Return [x, y] of the center of cell containing provided text 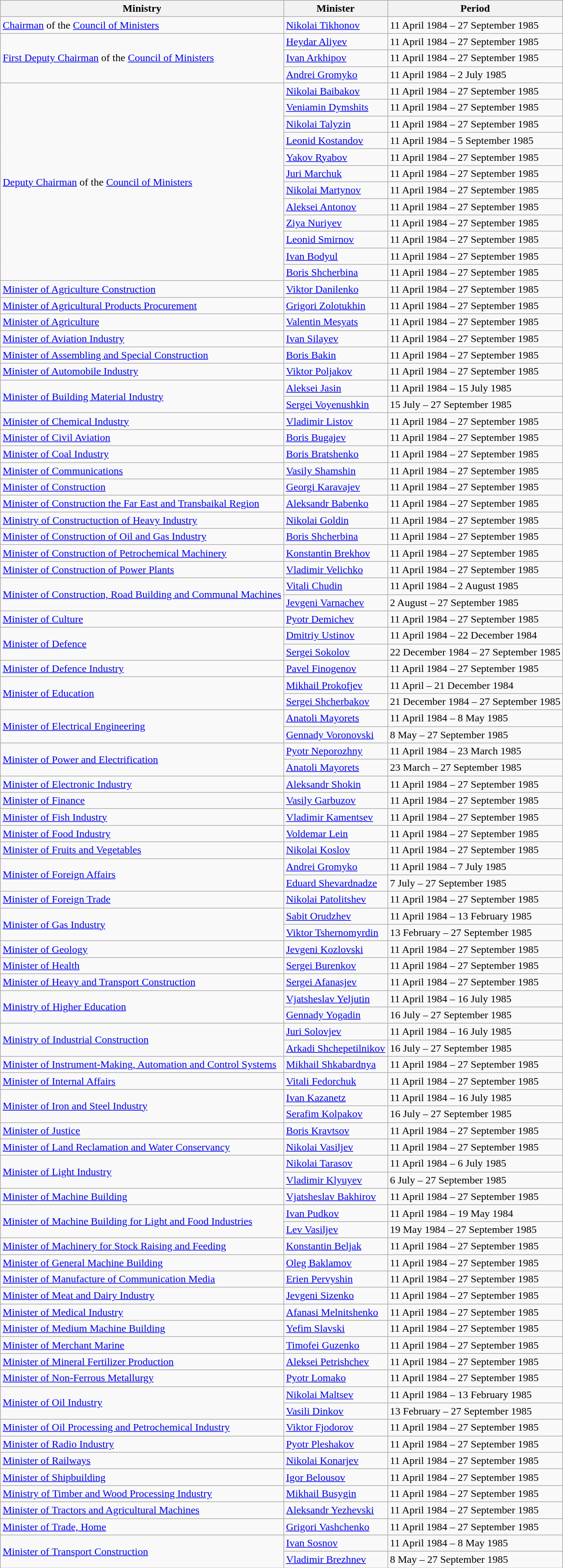
Valentin Mesyats [335, 322]
7 July – 27 September 1985 [475, 883]
Vladimir Velichko [335, 570]
Mikhail Prokofjev [335, 685]
Grigori Zolotukhin [335, 306]
Deputy Chairman of the Council of Ministers [142, 182]
Ministry of Timber and Wood Processing Industry [142, 1493]
11 April 1984 – 22 December 1984 [475, 636]
Ministry [142, 9]
Sergei Afanasjev [335, 982]
Vladimir Kamentsev [335, 817]
Minister of Culture [142, 619]
Ivan Silayev [335, 339]
Minister of Oil Processing and Petrochemical Industry [142, 1428]
First Deputy Chairman of the Council of Ministers [142, 58]
Ministry of Higher Education [142, 1007]
15 July – 27 September 1985 [475, 404]
Minister of Electrical Engineering [142, 726]
Nikolai Talyzin [335, 124]
Minister of Gas Industry [142, 924]
Boris Bratshenko [335, 454]
Boris Bugajev [335, 437]
Ivan Sosnov [335, 1543]
Juri Solovjev [335, 1032]
Aleksei Petrishchev [335, 1362]
Yefim Slavski [335, 1329]
Aleksei Jasin [335, 388]
Leonid Kostandov [335, 140]
Konstantin Brekhov [335, 553]
Aleksandr Babenko [335, 504]
11 April 1984 – 6 July 1985 [475, 1164]
Minister of Iron and Steel Industry [142, 1106]
Ministry of Constructuction of Heavy Industry [142, 520]
Ivan Kazanetz [335, 1098]
Minister of Railways [142, 1460]
Minister of Power and Electrification [142, 760]
Minister of Non-Ferrous Metallurgy [142, 1378]
Minister of Radio Industry [142, 1444]
Sergei Sokolov [335, 652]
Minister of Food Industry [142, 834]
Konstantin Beljak [335, 1246]
Georgi Karavajev [335, 487]
11 April 1984 – 2 July 1985 [475, 75]
Minister of Foreign Affairs [142, 875]
Minister of Manufacture of Communication Media [142, 1279]
11 April 1984 – 23 March 1985 [475, 751]
Minister of General Machine Building [142, 1263]
Vasily Shamshin [335, 470]
Vasily Garbuzov [335, 801]
Aleksandr Yezhevski [335, 1510]
Sergei Burenkov [335, 965]
Lev Vasiljev [335, 1229]
Minister of Machine Building for Light and Food Industries [142, 1221]
Minister of Instrument-Making, Automation and Control Systems [142, 1065]
Nikolai Maltsev [335, 1395]
Gennady Yogadin [335, 1015]
Timofei Guzenko [335, 1345]
Pavel Finogenov [335, 668]
Dmitriy Ustinov [335, 636]
Nikolai Vasiljev [335, 1147]
Juri Marchuk [335, 173]
Leonid Smirnov [335, 240]
Arkadi Shchepetilnikov [335, 1048]
Pyotr Neporozhny [335, 751]
Vladimir Listov [335, 421]
Jevgeni Sizenko [335, 1296]
Nikolai Tikhonov [335, 25]
Gennady Voronovski [335, 735]
Aleksei Antonov [335, 207]
Pyotr Lomako [335, 1378]
Minister of Assembling and Special Construction [142, 355]
Nikolai Martynov [335, 190]
Minister of Finance [142, 801]
Afanasi Melnitshenko [335, 1312]
21 December 1984 – 27 September 1985 [475, 701]
Sergei Shcherbakov [335, 701]
Yakov Ryabov [335, 157]
Nikolai Baibakov [335, 91]
Minister of Construction, Road Building and Communal Machines [142, 594]
Vjatsheslav Bakhirov [335, 1196]
Minister of Machine Building [142, 1196]
Igor Belousov [335, 1477]
Pyotr Pleshakov [335, 1444]
Minister of Shipbuilding [142, 1477]
Serafim Kolpakov [335, 1114]
Minister of Aviation Industry [142, 339]
Minister of Oil Industry [142, 1403]
Minister of Justice [142, 1131]
Boris Bakin [335, 355]
Minister of Agricultural Products Procurement [142, 306]
Aleksandr Shokin [335, 784]
Minister of Internal Affairs [142, 1081]
Minister of Light Industry [142, 1172]
19 May 1984 – 27 September 1985 [475, 1229]
Minister [335, 9]
Oleg Baklamov [335, 1263]
Minister of Chemical Industry [142, 421]
Veniamin Dymshits [335, 108]
Nikolai Tarasov [335, 1164]
Minister of Electronic Industry [142, 784]
Minister of Civil Aviation [142, 437]
Minister of Transport Construction [142, 1552]
Vitali Chudin [335, 586]
Vladimir Klyuyev [335, 1180]
Minister of Defence Industry [142, 668]
Minister of Defence [142, 644]
Sabit Orudzhev [335, 916]
Vladimir Brezhnev [335, 1560]
Nikolai Patolitshev [335, 900]
Nikolai Konarjev [335, 1460]
Minister of Agriculture [142, 322]
Viktor Fjodorov [335, 1428]
Eduard Shevardnadze [335, 883]
Voldemar Lein [335, 834]
Viktor Danilenko [335, 289]
Ivan Arkhipov [335, 58]
11 April 1984 – 15 July 1985 [475, 388]
Minister of Health [142, 965]
Vitali Fedorchuk [335, 1081]
Minister of Trade, Home [142, 1526]
Nikolai Goldin [335, 520]
Minister of Tractors and Agricultural Machines [142, 1510]
2 August – 27 September 1985 [475, 603]
Chairman of the Council of Ministers [142, 25]
Minister of Merchant Marine [142, 1345]
Erien Pervyshin [335, 1279]
Minister of Geology [142, 949]
Sergei Voyenushkin [335, 404]
Minister of Meat and Dairy Industry [142, 1296]
Minister of Machinery for Stock Raising and Feeding [142, 1246]
Minister of Communications [142, 470]
Pyotr Demichev [335, 619]
Heydar Aliyev [335, 42]
Minister of Construction [142, 487]
Minister of Land Reclamation and Water Conservancy [142, 1147]
Minister of Automobile Industry [142, 372]
Viktor Poljakov [335, 372]
Viktor Tshernomyrdin [335, 932]
Minister of Mineral Fertilizer Production [142, 1362]
Vjatsheslav Yeljutin [335, 998]
22 December 1984 – 27 September 1985 [475, 652]
Period [475, 9]
Nikolai Koslov [335, 850]
Vasili Dinkov [335, 1411]
Ivan Bodyul [335, 256]
Minister of Fish Industry [142, 817]
Mikhail Shkabardnya [335, 1065]
23 March – 27 September 1985 [475, 768]
Ziya Nuriyev [335, 223]
Grigori Vashchenko [335, 1526]
Mikhail Busygin [335, 1493]
Minister of Coal Industry [142, 454]
Ivan Pudkov [335, 1213]
Minister of Fruits and Vegetables [142, 850]
Minister of Medical Industry [142, 1312]
11 April 1984 – 5 September 1985 [475, 140]
11 April 1984 – 2 August 1985 [475, 586]
Minister of Construction the Far East and Transbaikal Region [142, 504]
Ministry of Industrial Construction [142, 1040]
Minister of Heavy and Transport Construction [142, 982]
11 April 1984 – 7 July 1985 [475, 867]
Minister of Foreign Trade [142, 900]
Minister of Agriculture Construction [142, 289]
6 July – 27 September 1985 [475, 1180]
Jevgeni Varnachev [335, 603]
11 April – 21 December 1984 [475, 685]
Jevgeni Kozlovski [335, 949]
Minister of Construction of Oil and Gas Industry [142, 537]
Minister of Medium Machine Building [142, 1329]
Minister of Construction of Power Plants [142, 570]
Minister of Building Material Industry [142, 396]
11 April 1984 – 19 May 1984 [475, 1213]
Minister of Construction of Petrochemical Machinery [142, 553]
Boris Kravtsov [335, 1131]
Minister of Education [142, 693]
